Locate the cell with the specified text and output its (x, y) center coordinate. 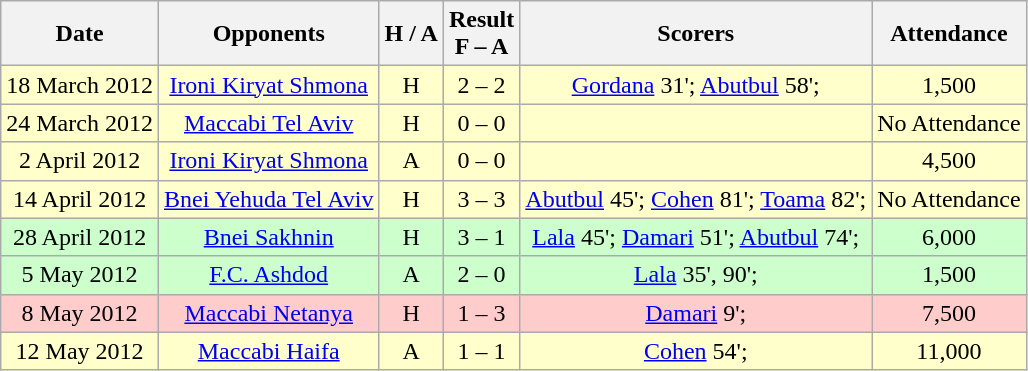
12 May 2012 (80, 351)
3 – 1 (481, 237)
1 – 1 (481, 351)
Maccabi Haifa (268, 351)
Abutbul 45'; Cohen 81'; Toama 82'; (696, 199)
2 – 0 (481, 275)
2 April 2012 (80, 161)
F.C. Ashdod (268, 275)
7,500 (949, 313)
4,500 (949, 161)
Cohen 54'; (696, 351)
18 March 2012 (80, 85)
Maccabi Netanya (268, 313)
Gordana 31'; Abutbul 58'; (696, 85)
Date (80, 34)
Opponents (268, 34)
6,000 (949, 237)
Scorers (696, 34)
Bnei Sakhnin (268, 237)
1 – 3 (481, 313)
Bnei Yehuda Tel Aviv (268, 199)
H / A (411, 34)
2 – 2 (481, 85)
11,000 (949, 351)
5 May 2012 (80, 275)
28 April 2012 (80, 237)
Damari 9'; (696, 313)
Attendance (949, 34)
24 March 2012 (80, 123)
Lala 45'; Damari 51'; Abutbul 74'; (696, 237)
3 – 3 (481, 199)
8 May 2012 (80, 313)
Lala 35', 90'; (696, 275)
Maccabi Tel Aviv (268, 123)
ResultF – A (481, 34)
14 April 2012 (80, 199)
